Provide the [x, y] coordinate of the cell's center where the given text is located.  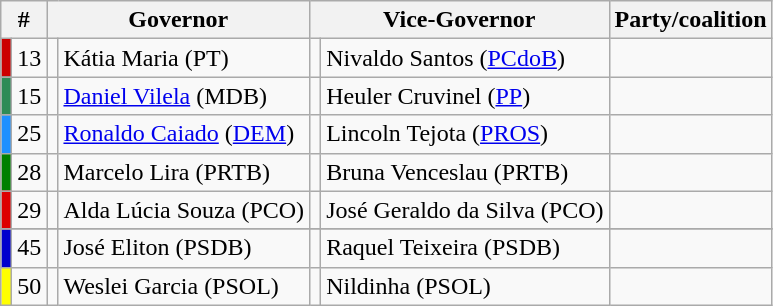
Raquel Teixeira (PSDB) [465, 248]
13 [30, 58]
Vice-Governor [460, 20]
Nildinha (PSOL) [465, 286]
50 [30, 286]
Alda Lúcia Souza (PCO) [184, 210]
28 [30, 172]
Heuler Cruvinel (PP) [465, 96]
Party/coalition [690, 20]
José Eliton (PSDB) [184, 248]
Nivaldo Santos (PCdoB) [465, 58]
Bruna Venceslau (PRTB) [465, 172]
15 [30, 96]
Daniel Vilela (MDB) [184, 96]
Lincoln Tejota (PROS) [465, 134]
Governor [178, 20]
Ronaldo Caiado (DEM) [184, 134]
29 [30, 210]
25 [30, 134]
José Geraldo da Silva (PCO) [465, 210]
Weslei Garcia (PSOL) [184, 286]
Kátia Maria (PT) [184, 58]
# [24, 20]
45 [30, 248]
Marcelo Lira (PRTB) [184, 172]
